Search for the cell housing the specified text and yield its [x, y] center coordinate. 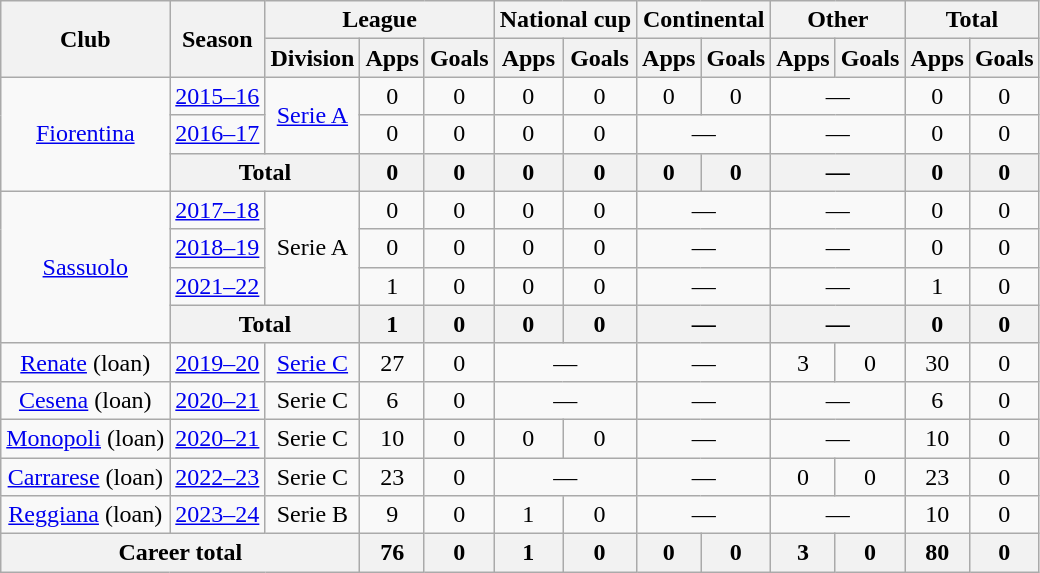
Monopoli (loan) [86, 438]
27 [392, 362]
Career total [180, 553]
76 [392, 553]
National cup [565, 20]
30 [937, 362]
2016–17 [218, 134]
80 [937, 553]
2017–18 [218, 210]
2018–19 [218, 248]
2023–24 [218, 515]
Renate (loan) [86, 362]
Other [838, 20]
9 [392, 515]
Continental [704, 20]
Fiorentina [86, 134]
Serie B [312, 515]
2019–20 [218, 362]
2022–23 [218, 477]
League [380, 20]
2021–22 [218, 286]
Division [312, 58]
Reggiana (loan) [86, 515]
2015–16 [218, 96]
Sassuolo [86, 267]
Season [218, 39]
Carrarese (loan) [86, 477]
Club [86, 39]
Cesena (loan) [86, 400]
